Capture the cell that displays the provided text and extract its [X, Y] central coordinate. 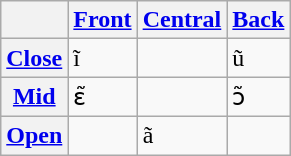
ũ [258, 58]
ɔ̃ [258, 97]
Front [102, 20]
ɛ̃ [102, 97]
Mid [34, 97]
ã [182, 135]
Close [34, 58]
ĩ [102, 58]
Back [258, 20]
Central [182, 20]
Open [34, 135]
